Pinpoint the cell where the given text exists, returning its (X, Y) midpoint coordinate. 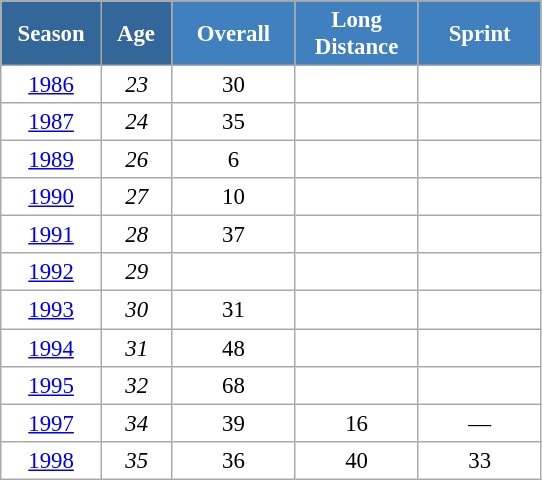
1997 (52, 423)
1986 (52, 85)
40 (356, 460)
10 (234, 197)
Season (52, 34)
Sprint (480, 34)
26 (136, 160)
1991 (52, 235)
Overall (234, 34)
39 (234, 423)
23 (136, 85)
6 (234, 160)
1989 (52, 160)
Long Distance (356, 34)
1994 (52, 348)
Age (136, 34)
24 (136, 122)
1987 (52, 122)
1992 (52, 273)
29 (136, 273)
1993 (52, 310)
36 (234, 460)
16 (356, 423)
33 (480, 460)
1990 (52, 197)
32 (136, 385)
1995 (52, 385)
37 (234, 235)
27 (136, 197)
1998 (52, 460)
48 (234, 348)
— (480, 423)
68 (234, 385)
34 (136, 423)
28 (136, 235)
